Detect which cell encompasses the target text, then output its [X, Y] center coordinate. 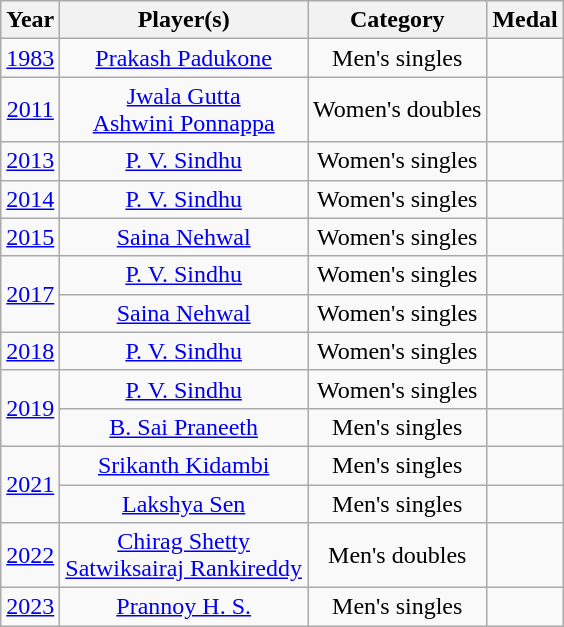
2017 [30, 294]
2014 [30, 199]
Medal [525, 20]
1983 [30, 58]
Women's doubles [398, 110]
2023 [30, 607]
2021 [30, 484]
Player(s) [184, 20]
2019 [30, 408]
Jwala GuttaAshwini Ponnappa [184, 110]
2013 [30, 161]
Men's doubles [398, 556]
Lakshya Sen [184, 503]
Year [30, 20]
2011 [30, 110]
Chirag ShettySatwiksairaj Rankireddy [184, 556]
2018 [30, 351]
Prakash Padukone [184, 58]
2015 [30, 237]
Category [398, 20]
B. Sai Praneeth [184, 427]
Srikanth Kidambi [184, 465]
Prannoy H. S. [184, 607]
2022 [30, 556]
